For the text-containing cell, return its midpoint in [X, Y] coordinate format. 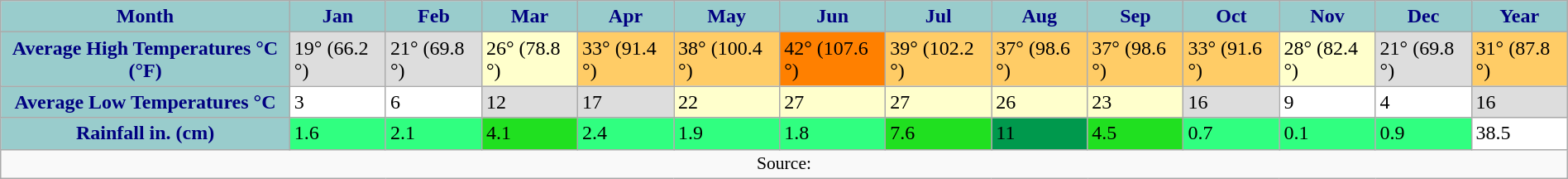
7.6 [939, 133]
Jun [833, 17]
38.5 [1519, 133]
33° (91.6 °) [1231, 60]
31° (87.8 °) [1519, 60]
1.8 [833, 133]
23 [1135, 102]
26° (78.8 °) [529, 60]
12 [529, 102]
4.5 [1135, 133]
Sep [1135, 17]
Oct [1231, 17]
3 [337, 102]
42° (107.6 °) [833, 60]
26 [1040, 102]
Jan [337, 17]
4 [1423, 102]
0.7 [1231, 133]
0.1 [1327, 133]
2.1 [433, 133]
Average High Temperatures °C (°F) [146, 60]
33° (91.4 °) [626, 60]
17 [626, 102]
May [727, 17]
6 [433, 102]
0.9 [1423, 133]
1.9 [727, 133]
Aug [1040, 17]
39° (102.2 °) [939, 60]
22 [727, 102]
Source: [784, 164]
Dec [1423, 17]
Average Low Temperatures °C [146, 102]
Jul [939, 17]
Year [1519, 17]
Month [146, 17]
9 [1327, 102]
Feb [433, 17]
1.6 [337, 133]
Nov [1327, 17]
Rainfall in. (cm) [146, 133]
4.1 [529, 133]
19° (66.2 °) [337, 60]
38° (100.4 °) [727, 60]
11 [1040, 133]
2.4 [626, 133]
Mar [529, 17]
28° (82.4 °) [1327, 60]
Apr [626, 17]
